Identify which cell holds the provided text, then report its (X, Y) central coordinate. 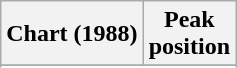
Peakposition (189, 34)
Chart (1988) (72, 34)
